Find where the given text appears and provide that cell's center as (X, Y) coordinate. 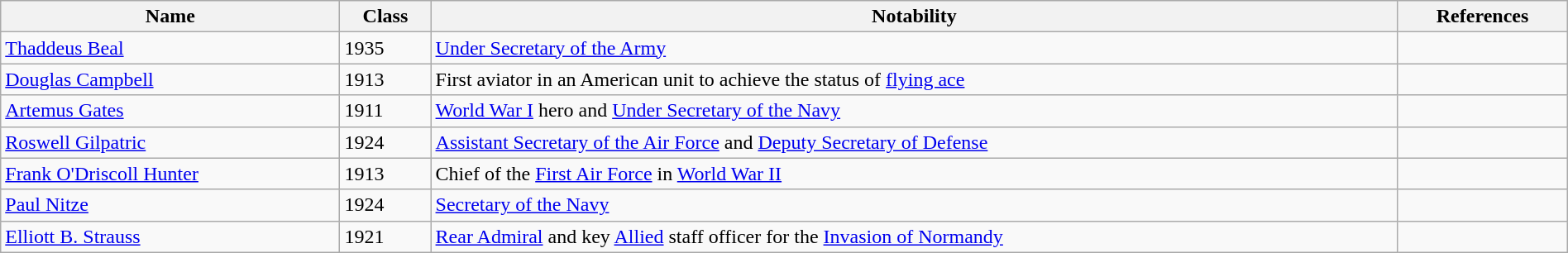
Assistant Secretary of the Air Force and Deputy Secretary of Defense (915, 142)
1935 (385, 48)
Name (170, 17)
World War I hero and Under Secretary of the Navy (915, 111)
Frank O'Driscoll Hunter (170, 174)
Roswell Gilpatric (170, 142)
First aviator in an American unit to achieve the status of flying ace (915, 79)
Thaddeus Beal (170, 48)
Artemus Gates (170, 111)
1911 (385, 111)
Under Secretary of the Army (915, 48)
Douglas Campbell (170, 79)
1921 (385, 236)
References (1482, 17)
Notability (915, 17)
Secretary of the Navy (915, 205)
Chief of the First Air Force in World War II (915, 174)
Rear Admiral and key Allied staff officer for the Invasion of Normandy (915, 236)
Paul Nitze (170, 205)
Class (385, 17)
Elliott B. Strauss (170, 236)
